Identify which cell holds the provided text, then report its [X, Y] central coordinate. 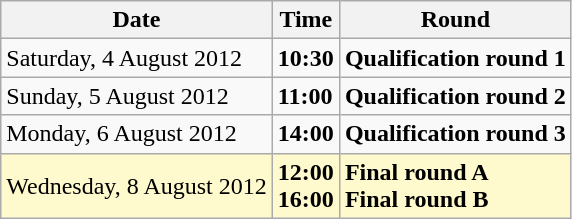
Final round AFinal round B [455, 186]
14:00 [306, 134]
Qualification round 2 [455, 96]
Monday, 6 August 2012 [137, 134]
Qualification round 1 [455, 58]
Time [306, 20]
Sunday, 5 August 2012 [137, 96]
Round [455, 20]
11:00 [306, 96]
12:0016:00 [306, 186]
Wednesday, 8 August 2012 [137, 186]
Date [137, 20]
Saturday, 4 August 2012 [137, 58]
Qualification round 3 [455, 134]
10:30 [306, 58]
